Determine the (x, y) coordinate at the center of the cell enclosing the given text.  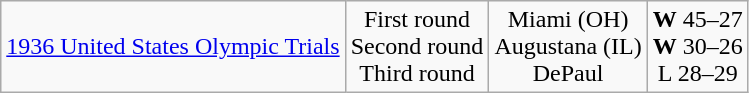
W 45–27W 30–26L 28–29 (698, 47)
1936 United States Olympic Trials (173, 47)
Miami (OH)Augustana (IL)DePaul (568, 47)
First roundSecond roundThird round (417, 47)
